From the cell containing the given text, extract its center point as [X, Y] coordinate. 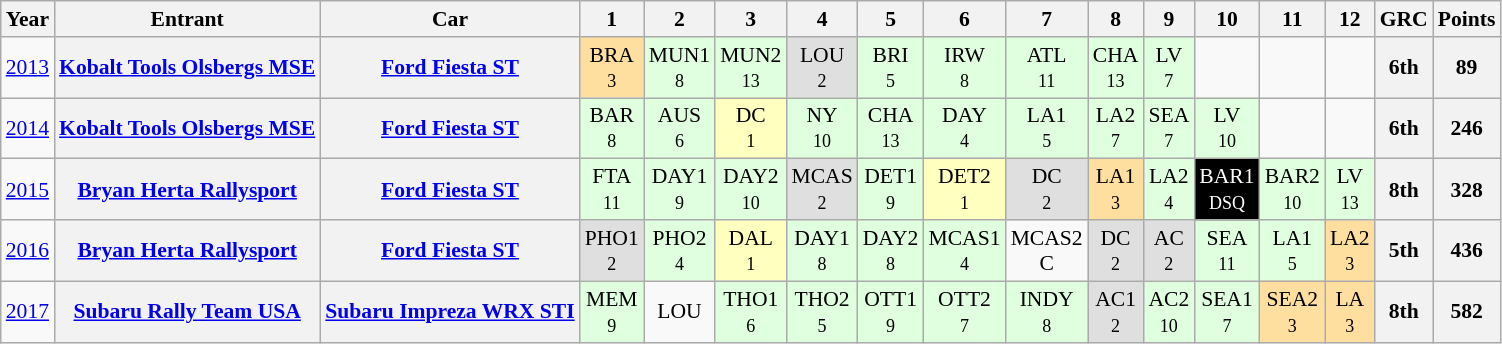
LV7 [1168, 68]
12 [1350, 19]
AC210 [1168, 312]
2017 [28, 312]
PHO24 [680, 250]
ATL11 [1047, 68]
LA27 [1116, 128]
SEA23 [1292, 312]
7 [1047, 19]
BRI5 [891, 68]
MUN213 [750, 68]
MCAS14 [964, 250]
4 [822, 19]
MCAS2C [1047, 250]
MEM9 [612, 312]
11 [1292, 19]
DAY210 [750, 190]
LV10 [1226, 128]
2016 [28, 250]
INDY8 [1047, 312]
Subaru Impreza WRX STI [450, 312]
BRA3 [612, 68]
DAY4 [964, 128]
THO25 [822, 312]
SEA17 [1226, 312]
IRW8 [964, 68]
8 [1116, 19]
GRC [1404, 19]
SEA7 [1168, 128]
Points [1467, 19]
BAR210 [1292, 190]
DAY28 [891, 250]
6 [964, 19]
10 [1226, 19]
89 [1467, 68]
LA13 [1116, 190]
SEA11 [1226, 250]
NY10 [822, 128]
436 [1467, 250]
Year [28, 19]
3 [750, 19]
2014 [28, 128]
OTT19 [891, 312]
2013 [28, 68]
BAR1DSQ [1226, 190]
OTT27 [964, 312]
5th [1404, 250]
DET21 [964, 190]
MCAS2 [822, 190]
LA23 [1350, 250]
FTA11 [612, 190]
LOU [680, 312]
LOU2 [822, 68]
LA24 [1168, 190]
AC12 [1116, 312]
AUS6 [680, 128]
246 [1467, 128]
DET19 [891, 190]
PHO12 [612, 250]
2015 [28, 190]
THO16 [750, 312]
Subaru Rally Team USA [187, 312]
Entrant [187, 19]
Car [450, 19]
LV13 [1350, 190]
LA3 [1350, 312]
DAY19 [680, 190]
DC1 [750, 128]
2 [680, 19]
9 [1168, 19]
DAL1 [750, 250]
328 [1467, 190]
582 [1467, 312]
5 [891, 19]
DAY18 [822, 250]
MUN18 [680, 68]
AC2 [1168, 250]
1 [612, 19]
BAR8 [612, 128]
